For the text-containing cell, return its midpoint in (X, Y) coordinate format. 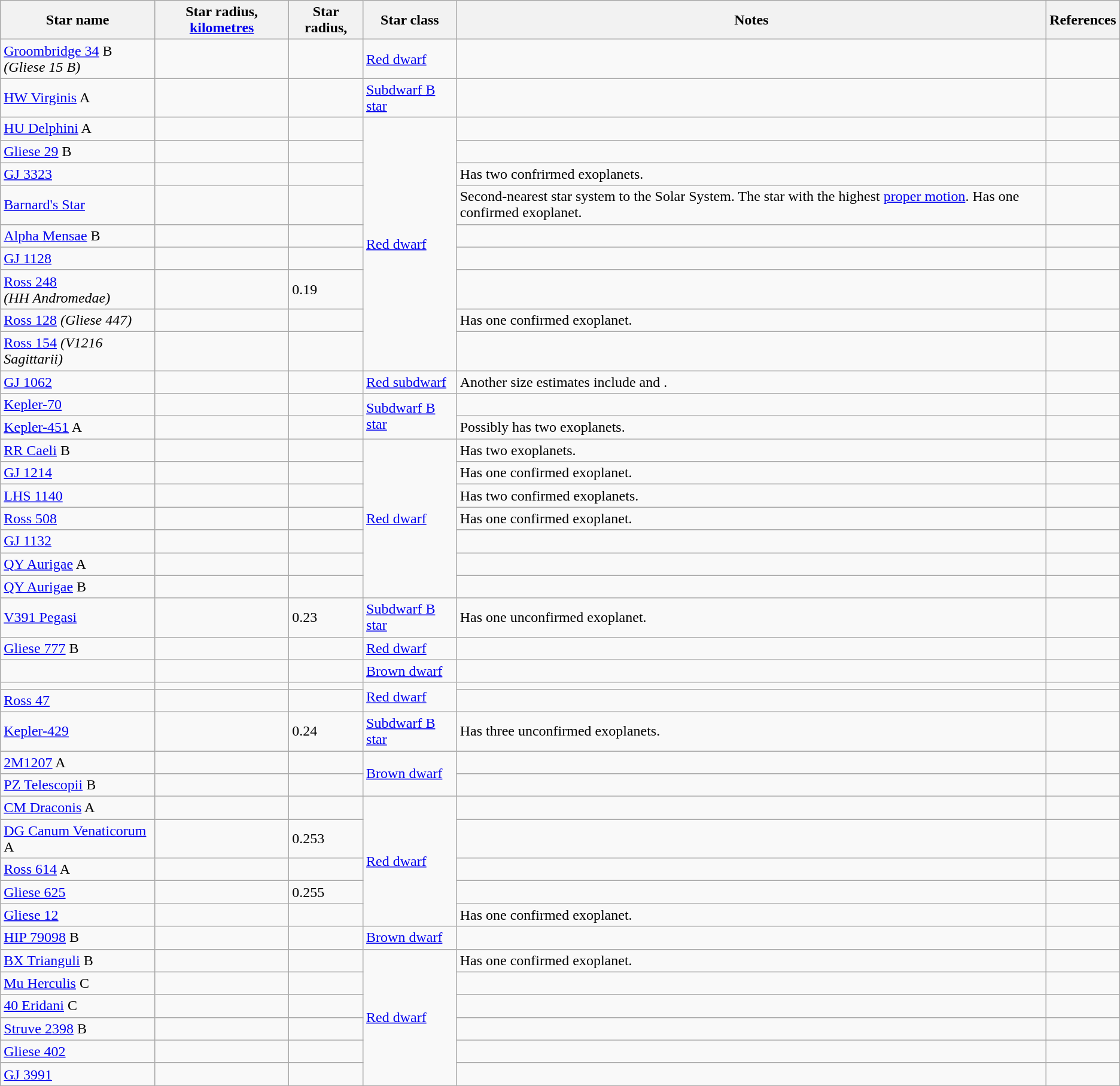
DG Canum Venaticorum A (78, 838)
0.19 (326, 289)
V391 Pegasi (78, 617)
Struve 2398 B (78, 1029)
Ross 128 (Gliese 447) (78, 320)
Ross 154 (V1216 Sagittarii) (78, 350)
Another size estimates include and . (751, 382)
HU Delphini A (78, 129)
GJ 1214 (78, 473)
Gliese 625 (78, 892)
GJ 1062 (78, 382)
Barnard's Star (78, 205)
PZ Telescopii B (78, 785)
0.255 (326, 892)
Has three unconfirmed exoplanets. (751, 731)
GJ 1128 (78, 258)
Star name (78, 20)
Alpha Mensae B (78, 236)
BX Trianguli B (78, 960)
Has one unconfirmed exoplanet. (751, 617)
Star radius, kilometres (221, 20)
Ross 248(HH Andromedae) (78, 289)
QY Aurigae A (78, 564)
GJ 1132 (78, 541)
QY Aurigae B (78, 587)
Notes (751, 20)
Gliese 402 (78, 1051)
References (1083, 20)
Possibly has two exoplanets. (751, 428)
Ross 614 A (78, 870)
GJ 3323 (78, 174)
LHS 1140 (78, 496)
Has two exoplanets. (751, 450)
Kepler-429 (78, 731)
Gliese 29 B (78, 151)
Groombridge 34 B(Gliese 15 B) (78, 59)
2M1207 A (78, 762)
HW Virginis A (78, 98)
GJ 3991 (78, 1074)
Mu Herculis C (78, 983)
RR Caeli B (78, 450)
0.24 (326, 731)
Kepler-70 (78, 405)
0.23 (326, 617)
Ross 47 (78, 700)
Star radius, (326, 20)
Has two confrirmed exoplanets. (751, 174)
Second-nearest star system to the Solar System. The star with the highest proper motion. Has one confirmed exoplanet. (751, 205)
Star class (410, 20)
Ross 508 (78, 518)
CM Draconis A (78, 808)
Red subdwarf (410, 382)
Gliese 777 B (78, 648)
HIP 79098 B (78, 938)
40 Eridani C (78, 1006)
Has two confirmed exoplanets. (751, 496)
Kepler-451 A (78, 428)
Gliese 12 (78, 915)
0.253 (326, 838)
